Pinpoint the cell where the given text exists, returning its [X, Y] midpoint coordinate. 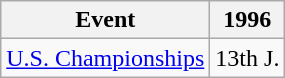
U.S. Championships [106, 58]
13th J. [248, 58]
1996 [248, 20]
Event [106, 20]
